Pinpoint the cell where the given text exists, returning its [x, y] midpoint coordinate. 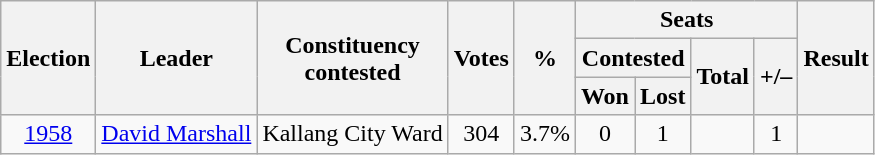
Lost [662, 96]
+/– [776, 77]
Constituencycontested [352, 58]
% [544, 58]
Leader [176, 58]
Seats [686, 20]
Contested [633, 58]
Total [723, 77]
0 [604, 134]
3.7% [544, 134]
304 [481, 134]
Votes [481, 58]
Kallang City Ward [352, 134]
David Marshall [176, 134]
Election [48, 58]
Won [604, 96]
Result [836, 58]
1958 [48, 134]
